Capture the cell that displays the provided text and extract its [X, Y] central coordinate. 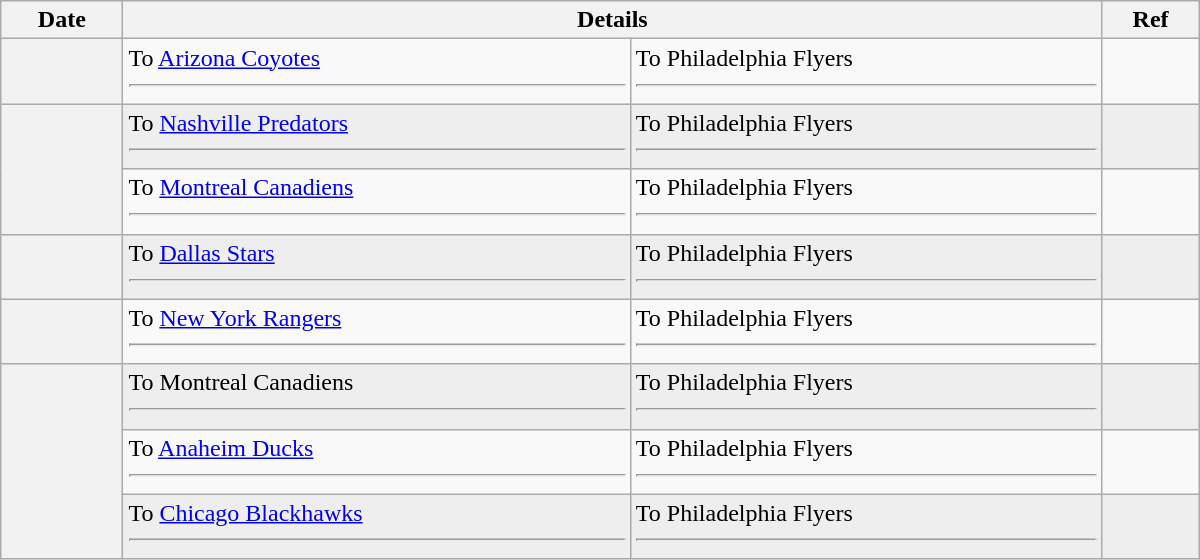
Date [62, 20]
Ref [1150, 20]
To Dallas Stars [376, 266]
To Arizona Coyotes [376, 72]
To Nashville Predators [376, 136]
To Anaheim Ducks [376, 462]
Details [612, 20]
To New York Rangers [376, 332]
To Chicago Blackhawks [376, 526]
